Output the [X, Y] coordinate of the center of the cell containing the given text.  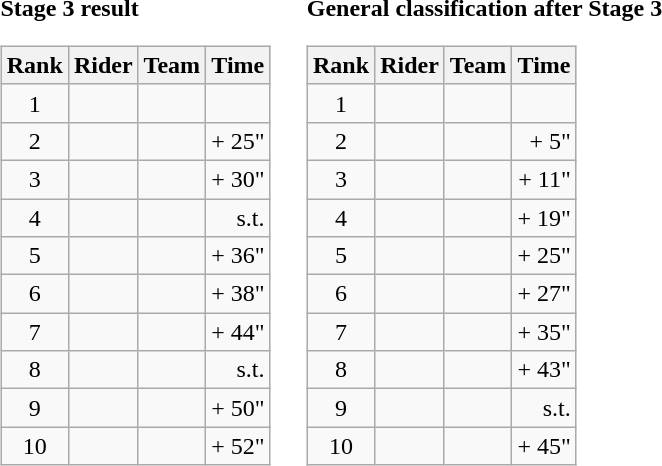
+ 30" [238, 179]
+ 50" [238, 408]
+ 36" [238, 256]
+ 38" [238, 294]
+ 19" [544, 217]
+ 35" [544, 332]
+ 52" [238, 446]
+ 44" [238, 332]
+ 45" [544, 446]
+ 43" [544, 370]
+ 11" [544, 179]
+ 5" [544, 141]
+ 27" [544, 294]
